Extract the (X, Y) coordinate from the center of the cell holding the provided text.  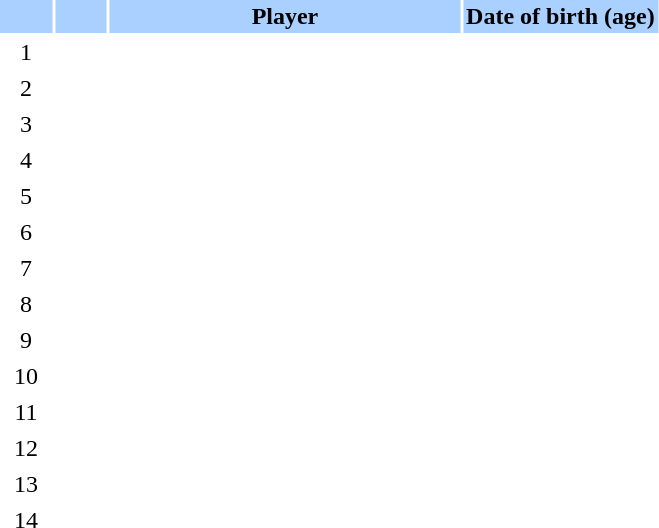
9 (26, 340)
Date of birth (age) (560, 16)
7 (26, 268)
8 (26, 304)
1 (26, 52)
11 (26, 412)
10 (26, 376)
13 (26, 484)
Player (285, 16)
4 (26, 160)
6 (26, 232)
12 (26, 448)
2 (26, 88)
5 (26, 196)
3 (26, 124)
